Identify which cell holds the provided text, then report its (x, y) central coordinate. 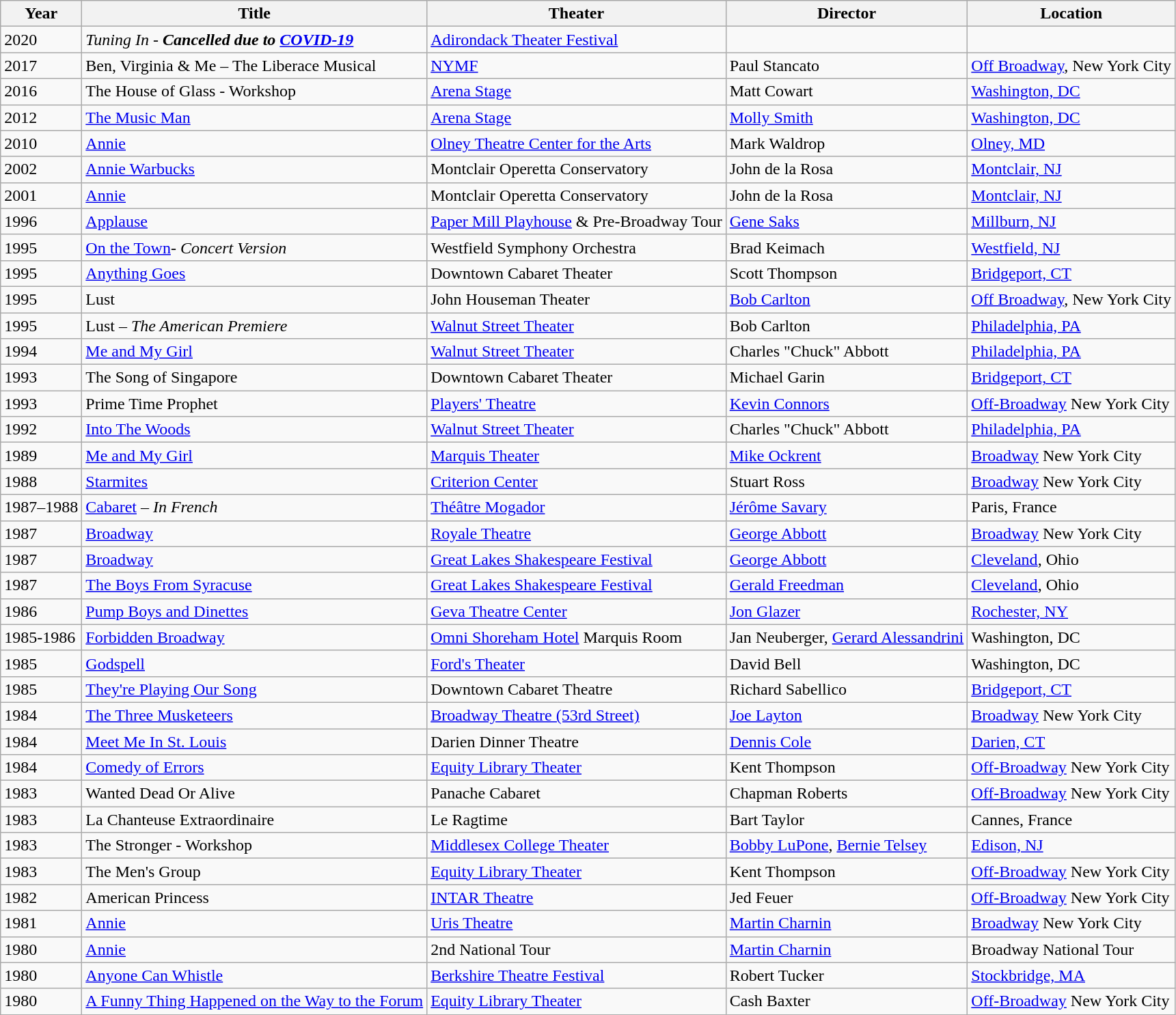
Molly Smith (847, 117)
Players' Theatre (577, 404)
Panache Cabaret (577, 794)
Adirondack Theater Festival (577, 40)
Gene Saks (847, 221)
They're Playing Our Song (254, 689)
David Bell (847, 663)
Mark Waldrop (847, 143)
Rochester, NY (1071, 611)
Applause (254, 221)
2016 (41, 92)
Director (847, 14)
INTAR Theatre (577, 898)
Dennis Cole (847, 741)
Comedy of Errors (254, 768)
Ben, Virginia & Me – The Liberace Musical (254, 66)
American Princess (254, 898)
The Boys From Syracuse (254, 585)
Théâtre Mogador (577, 507)
Forbidden Broadway (254, 637)
Lust (254, 299)
La Chanteuse Extraordinaire (254, 820)
Berkshire Theatre Festival (577, 975)
Uris Theatre (577, 923)
Theater (577, 14)
Lust – The American Premiere (254, 326)
The House of Glass - Workshop (254, 92)
Downtown Cabaret Theatre (577, 689)
2001 (41, 195)
Paper Mill Playhouse & Pre-Broadway Tour (577, 221)
Prime Time Prophet (254, 404)
2nd National Tour (577, 949)
On the Town- Concert Version (254, 247)
Tuning In - Cancelled due to COVID-19 (254, 40)
2020 (41, 40)
Meet Me In St. Louis (254, 741)
Royale Theatre (577, 533)
Matt Cowart (847, 92)
1989 (41, 456)
2017 (41, 66)
Middlesex College Theater (577, 846)
Criterion Center (577, 482)
The Three Musketeers (254, 715)
1988 (41, 482)
Millburn, NJ (1071, 221)
The Music Man (254, 117)
A Funny Thing Happened on the Way to the Forum (254, 1001)
1987–1988 (41, 507)
Michael Garin (847, 378)
Jed Feuer (847, 898)
NYMF (577, 66)
John Houseman Theater (577, 299)
Geva Theatre Center (577, 611)
Stuart Ross (847, 482)
Stockbridge, MA (1071, 975)
Westfield, NJ (1071, 247)
The Men's Group (254, 872)
Bobby LuPone, Bernie Telsey (847, 846)
Into The Woods (254, 430)
Jérôme Savary (847, 507)
Westfield Symphony Orchestra (577, 247)
Chapman Roberts (847, 794)
Le Ragtime (577, 820)
Anyone Can Whistle (254, 975)
Brad Keimach (847, 247)
Olney, MD (1071, 143)
Omni Shoreham Hotel Marquis Room (577, 637)
1985-1986 (41, 637)
Annie Warbucks (254, 169)
Cannes, France (1071, 820)
Anything Goes (254, 273)
Wanted Dead Or Alive (254, 794)
Richard Sabellico (847, 689)
1981 (41, 923)
Starmites (254, 482)
Scott Thompson (847, 273)
Robert Tucker (847, 975)
Paris, France (1071, 507)
1982 (41, 898)
Kevin Connors (847, 404)
2002 (41, 169)
Broadway National Tour (1071, 949)
Olney Theatre Center for the Arts (577, 143)
Cabaret – In French (254, 507)
2010 (41, 143)
Cash Baxter (847, 1001)
Darien, CT (1071, 741)
Ford's Theater (577, 663)
Broadway Theatre (53rd Street) (577, 715)
Mike Ockrent (847, 456)
Edison, NJ (1071, 846)
Year (41, 14)
Title (254, 14)
Marquis Theater (577, 456)
Pump Boys and Dinettes (254, 611)
Gerald Freedman (847, 585)
Darien Dinner Theatre (577, 741)
Godspell (254, 663)
Location (1071, 14)
The Stronger - Workshop (254, 846)
1992 (41, 430)
Bart Taylor (847, 820)
Paul Stancato (847, 66)
Joe Layton (847, 715)
2012 (41, 117)
1996 (41, 221)
Jan Neuberger, Gerard Alessandrini (847, 637)
The Song of Singapore (254, 378)
1986 (41, 611)
1994 (41, 352)
Jon Glazer (847, 611)
